Search for the cell housing the specified text and yield its (x, y) center coordinate. 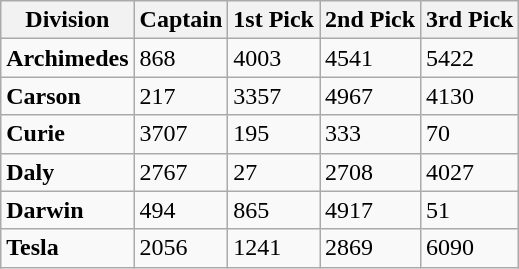
4027 (470, 172)
868 (181, 58)
Carson (68, 96)
4003 (274, 58)
Captain (181, 20)
6090 (470, 248)
2056 (181, 248)
70 (470, 134)
4967 (370, 96)
4130 (470, 96)
4541 (370, 58)
Tesla (68, 248)
Darwin (68, 210)
333 (370, 134)
217 (181, 96)
Division (68, 20)
5422 (470, 58)
4917 (370, 210)
3357 (274, 96)
2nd Pick (370, 20)
2708 (370, 172)
3rd Pick (470, 20)
27 (274, 172)
2767 (181, 172)
51 (470, 210)
865 (274, 210)
3707 (181, 134)
Curie (68, 134)
Daly (68, 172)
Archimedes (68, 58)
2869 (370, 248)
1241 (274, 248)
1st Pick (274, 20)
195 (274, 134)
494 (181, 210)
